For the text-containing cell, return its midpoint in [x, y] coordinate format. 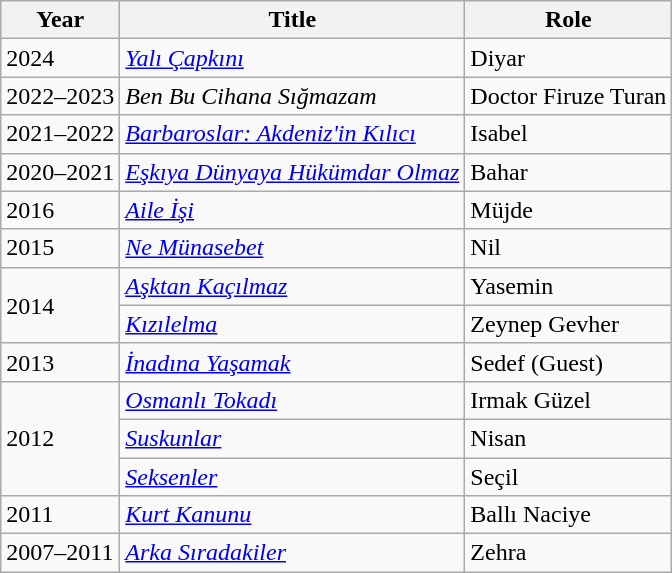
Zeynep Gevher [568, 324]
Title [292, 20]
Diyar [568, 58]
Seçil [568, 477]
2012 [60, 438]
Nisan [568, 438]
Ben Bu Cihana Sığmazam [292, 96]
Role [568, 20]
2007–2011 [60, 553]
Year [60, 20]
2013 [60, 362]
Irmak Güzel [568, 400]
Bahar [568, 172]
2024 [60, 58]
Aile İşi [292, 210]
Arka Sıradakiler [292, 553]
Yasemin [568, 286]
Osmanlı Tokadı [292, 400]
Nil [568, 248]
Müjde [568, 210]
Yalı Çapkını [292, 58]
2011 [60, 515]
Aşktan Kaçılmaz [292, 286]
Sedef (Guest) [568, 362]
Eşkıya Dünyaya Hükümdar Olmaz [292, 172]
Suskunlar [292, 438]
Seksenler [292, 477]
İnadına Yaşamak [292, 362]
2014 [60, 305]
Isabel [568, 134]
Ne Münasebet [292, 248]
Zehra [568, 553]
Ballı Naciye [568, 515]
2021–2022 [60, 134]
Kızılelma [292, 324]
2016 [60, 210]
2022–2023 [60, 96]
2015 [60, 248]
2020–2021 [60, 172]
Barbaroslar: Akdeniz'in Kılıcı [292, 134]
Kurt Kanunu [292, 515]
Doctor Firuze Turan [568, 96]
